Return (x, y) of the center of cell containing provided text 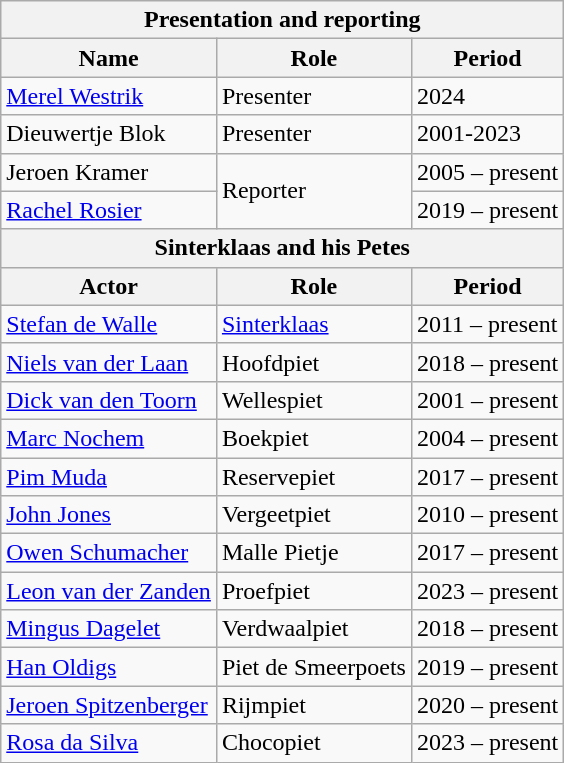
2024 (487, 96)
Reservepiet (314, 477)
Dick van den Toorn (109, 400)
John Jones (109, 515)
Name (109, 58)
Rosa da Silva (109, 743)
Actor (109, 286)
Boekpiet (314, 438)
Wellespiet (314, 400)
Vergeetpiet (314, 515)
2011 – present (487, 324)
2005 – present (487, 172)
Piet de Smeerpoets (314, 667)
Presentation and reporting (282, 20)
Merel Westrik (109, 96)
Jeroen Spitzenberger (109, 705)
Stefan de Walle (109, 324)
2020 – present (487, 705)
Leon van der Zanden (109, 591)
Proefpiet (314, 591)
Mingus Dagelet (109, 629)
Hoofdpiet (314, 362)
Chocopiet (314, 743)
Jeroen Kramer (109, 172)
2010 – present (487, 515)
2004 – present (487, 438)
Han Oldigs (109, 667)
2001 – present (487, 400)
Sinterklaas (314, 324)
Owen Schumacher (109, 553)
Niels van der Laan (109, 362)
Rijmpiet (314, 705)
2001-2023 (487, 134)
Rachel Rosier (109, 210)
Malle Pietje (314, 553)
Verdwaalpiet (314, 629)
Dieuwertje Blok (109, 134)
Pim Muda (109, 477)
Reporter (314, 191)
Sinterklaas and his Petes (282, 248)
Marc Nochem (109, 438)
